Detect which cell encompasses the target text, then output its (X, Y) center coordinate. 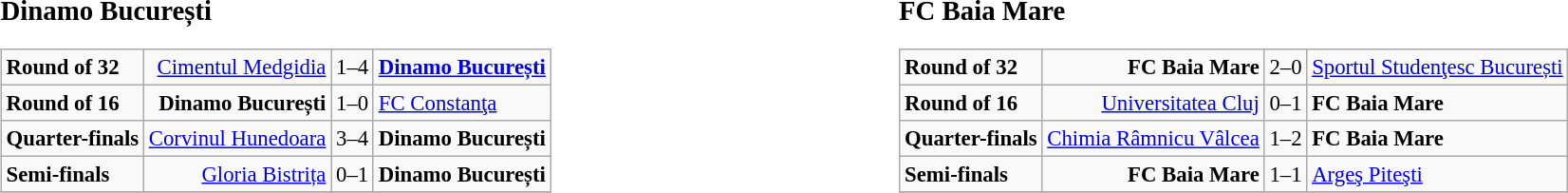
2–0 (1285, 68)
Cimentul Medgidia (237, 68)
Universitatea Cluj (1153, 104)
Argeş Piteşti (1437, 175)
1–4 (353, 68)
FC Constanţa (461, 104)
Chimia Râmnicu Vâlcea (1153, 139)
3–4 (353, 139)
Sportul Studenţesc București (1437, 68)
Corvinul Hunedoara (237, 139)
1–0 (353, 104)
1–1 (1285, 175)
Gloria Bistrița (237, 175)
1–2 (1285, 139)
